Pinpoint the cell where the given text exists, returning its (X, Y) midpoint coordinate. 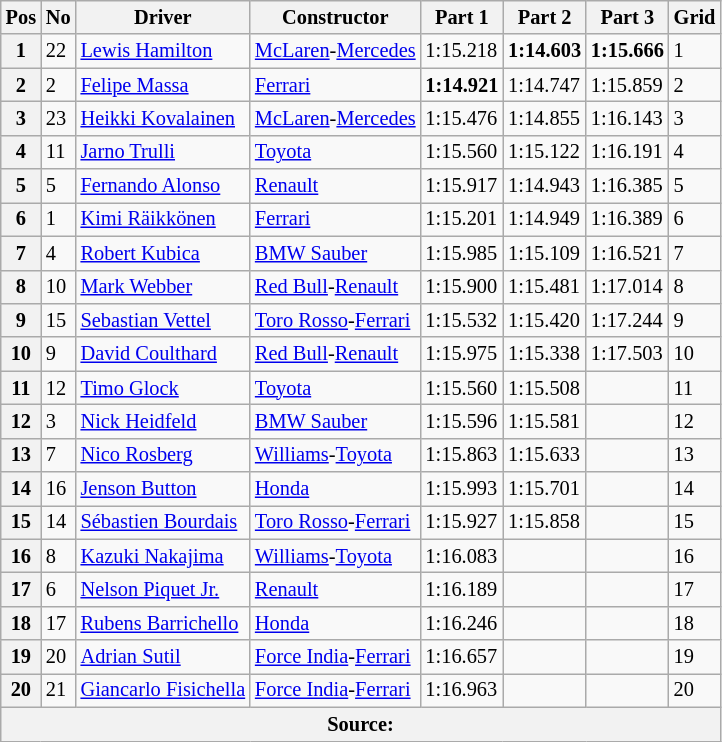
Nico Rosberg (163, 455)
1:15.917 (462, 186)
1:14.943 (544, 186)
21 (58, 690)
1:15.109 (544, 253)
1:16.963 (462, 690)
1:16.083 (462, 556)
Nelson Piquet Jr. (163, 589)
1:15.581 (544, 421)
1:16.246 (462, 623)
1:15.985 (462, 253)
1:17.014 (628, 287)
Adrian Sutil (163, 657)
1:15.859 (628, 85)
1:15.122 (544, 152)
Driver (163, 17)
1:15.701 (544, 489)
No (58, 17)
Part 1 (462, 17)
1:16.521 (628, 253)
Mark Webber (163, 287)
1:15.975 (462, 354)
1:15.900 (462, 287)
23 (58, 118)
Sébastien Bourdais (163, 522)
1:16.189 (462, 589)
Timo Glock (163, 388)
1:14.949 (544, 219)
Source: (361, 724)
1:14.855 (544, 118)
Robert Kubica (163, 253)
1:15.596 (462, 421)
Giancarlo Fisichella (163, 690)
1:14.747 (544, 85)
1:16.385 (628, 186)
1:15.476 (462, 118)
1:15.481 (544, 287)
Sebastian Vettel (163, 320)
1:15.666 (628, 51)
Part 2 (544, 17)
Jarno Trulli (163, 152)
1:15.201 (462, 219)
1:15.863 (462, 455)
1:16.657 (462, 657)
Grid (695, 17)
22 (58, 51)
1:15.508 (544, 388)
Rubens Barrichello (163, 623)
Felipe Massa (163, 85)
1:14.921 (462, 85)
1:15.633 (544, 455)
Kimi Räikkönen (163, 219)
Part 3 (628, 17)
1:15.218 (462, 51)
1:17.244 (628, 320)
Fernando Alonso (163, 186)
Lewis Hamilton (163, 51)
1:17.503 (628, 354)
1:15.993 (462, 489)
1:15.532 (462, 320)
1:15.858 (544, 522)
Constructor (335, 17)
Nick Heidfeld (163, 421)
1:16.389 (628, 219)
Jenson Button (163, 489)
1:16.143 (628, 118)
David Coulthard (163, 354)
1:15.420 (544, 320)
Kazuki Nakajima (163, 556)
1:14.603 (544, 51)
1:15.927 (462, 522)
Pos (21, 17)
1:16.191 (628, 152)
Heikki Kovalainen (163, 118)
1:15.338 (544, 354)
